Detect which cell encompasses the target text, then output its [X, Y] center coordinate. 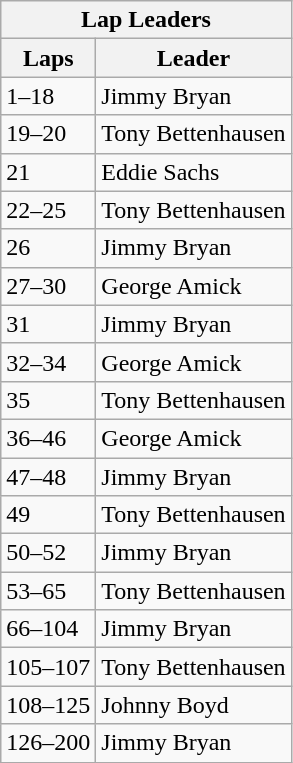
26 [48, 248]
66–104 [48, 629]
21 [48, 172]
19–20 [48, 134]
126–200 [48, 743]
Leader [194, 58]
32–34 [48, 362]
47–48 [48, 477]
35 [48, 400]
50–52 [48, 553]
Eddie Sachs [194, 172]
49 [48, 515]
22–25 [48, 210]
31 [48, 324]
108–125 [48, 705]
27–30 [48, 286]
Laps [48, 58]
Lap Leaders [146, 20]
1–18 [48, 96]
53–65 [48, 591]
36–46 [48, 438]
Johnny Boyd [194, 705]
105–107 [48, 667]
